Capture the cell that displays the provided text and extract its [X, Y] central coordinate. 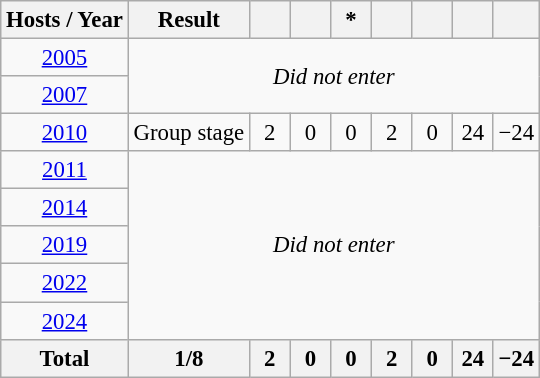
Group stage [188, 133]
Hosts / Year [64, 20]
2010 [64, 133]
2022 [64, 283]
2005 [64, 58]
2011 [64, 170]
2014 [64, 208]
1/8 [188, 358]
2007 [64, 95]
2024 [64, 321]
* [352, 20]
Total [64, 358]
Result [188, 20]
2019 [64, 245]
